Identify which cell holds the provided text, then report its (x, y) central coordinate. 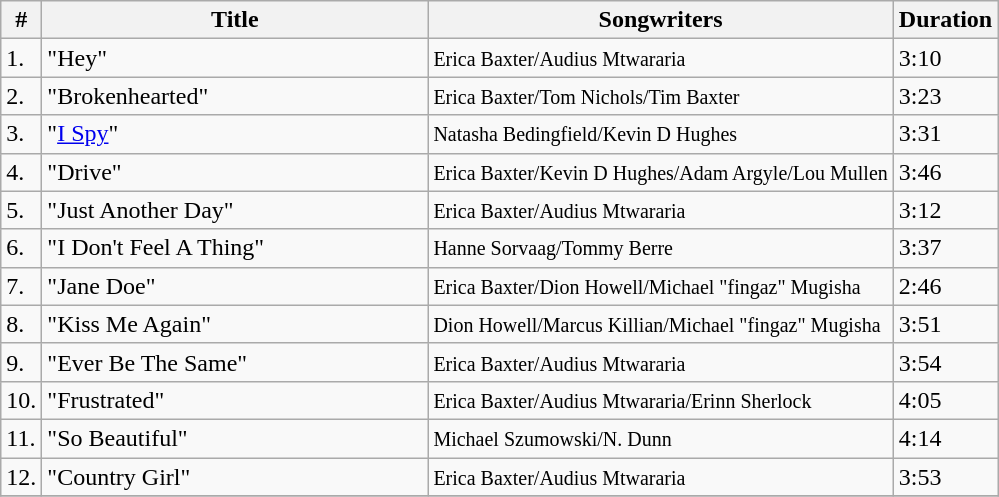
4:14 (945, 438)
3:46 (945, 172)
1. (22, 58)
10. (22, 400)
2. (22, 96)
Songwriters (660, 20)
7. (22, 286)
"Drive" (235, 172)
3:23 (945, 96)
Michael Szumowski/N. Dunn (660, 438)
Erica Baxter/Dion Howell/Michael "fingaz" Mugisha (660, 286)
Duration (945, 20)
"Jane Doe" (235, 286)
Erica Baxter/Audius Mtwararia/Erinn Sherlock (660, 400)
3:54 (945, 362)
4:05 (945, 400)
"I Don't Feel A Thing" (235, 248)
Natasha Bedingfield/Kevin D Hughes (660, 134)
3:53 (945, 477)
"Ever Be The Same" (235, 362)
3:37 (945, 248)
Dion Howell/Marcus Killian/Michael "fingaz" Mugisha (660, 324)
6. (22, 248)
Title (235, 20)
9. (22, 362)
"Just Another Day" (235, 210)
Erica Baxter/Kevin D Hughes/Adam Argyle/Lou Mullen (660, 172)
2:46 (945, 286)
3:12 (945, 210)
11. (22, 438)
5. (22, 210)
"Kiss Me Again" (235, 324)
"Frustrated" (235, 400)
8. (22, 324)
Hanne Sorvaag/Tommy Berre (660, 248)
4. (22, 172)
"Country Girl" (235, 477)
12. (22, 477)
# (22, 20)
"I Spy" (235, 134)
"So Beautiful" (235, 438)
Erica Baxter/Tom Nichols/Tim Baxter (660, 96)
3:51 (945, 324)
"Hey" (235, 58)
3:10 (945, 58)
3. (22, 134)
3:31 (945, 134)
"Brokenhearted" (235, 96)
